Detect which cell encompasses the target text, then output its [X, Y] center coordinate. 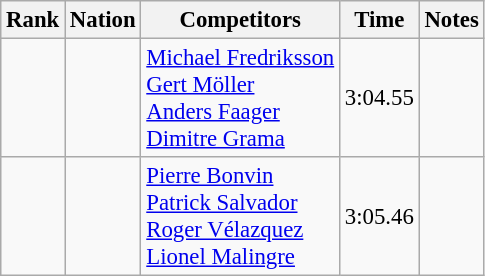
Notes [452, 20]
Time [379, 20]
3:05.46 [379, 216]
Competitors [240, 20]
Pierre BonvinPatrick SalvadorRoger VélazquezLionel Malingre [240, 216]
Michael FredrikssonGert MöllerAnders FaagerDimitre Grama [240, 98]
3:04.55 [379, 98]
Rank [33, 20]
Nation [103, 20]
